Find where the given text appears and provide that cell's center as (x, y) coordinate. 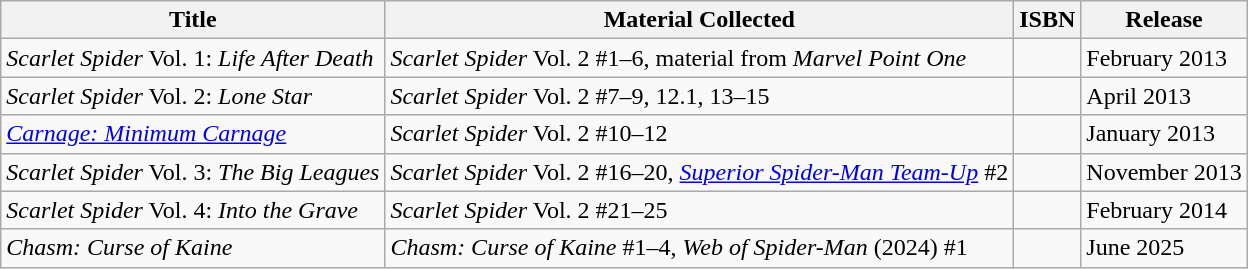
February 2014 (1164, 210)
February 2013 (1164, 58)
Scarlet Spider Vol. 1: Life After Death (193, 58)
Chasm: Curse of Kaine (193, 248)
ISBN (1048, 20)
April 2013 (1164, 96)
Material Collected (700, 20)
Chasm: Curse of Kaine #1–4, Web of Spider-Man (2024) #1 (700, 248)
Scarlet Spider Vol. 4: Into the Grave (193, 210)
Scarlet Spider Vol. 2: Lone Star (193, 96)
Scarlet Spider Vol. 3: The Big Leagues (193, 172)
Carnage: Minimum Carnage (193, 134)
Title (193, 20)
Scarlet Spider Vol. 2 #16–20, Superior Spider-Man Team-Up #2 (700, 172)
November 2013 (1164, 172)
January 2013 (1164, 134)
Scarlet Spider Vol. 2 #21–25 (700, 210)
Scarlet Spider Vol. 2 #1–6, material from Marvel Point One (700, 58)
Scarlet Spider Vol. 2 #7–9, 12.1, 13–15 (700, 96)
Scarlet Spider Vol. 2 #10–12 (700, 134)
Release (1164, 20)
June 2025 (1164, 248)
